Return the [x, y] coordinate for the center point of the cell that contains the specified text.  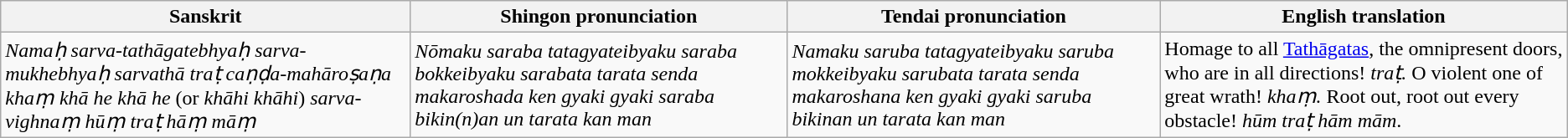
Namaḥ sarva-tathāgatebhyaḥ sarva-mukhebhyaḥ sarvathā traṭ caṇḍa-mahāroṣaṇa khaṃ khā he khā he (or khāhi khāhi) sarva-vighnaṃ hūṃ traṭ hāṃ māṃ [206, 85]
Sanskrit [206, 17]
Namaku saruba tatagyateibyaku saruba mokkeibyaku sarubata tarata senda makaroshana ken gyaki gyaki saruba bikinan un tarata kan man [973, 85]
Shingon pronunciation [599, 17]
English translation [1364, 17]
Tendai pronunciation [973, 17]
Nōmaku saraba tatagyateibyaku saraba bokkeibyaku sarabata tarata senda makaroshada ken gyaki gyaki saraba bikin(n)an un tarata kan man [599, 85]
